Output the (x, y) coordinate of the center of the cell containing the given text.  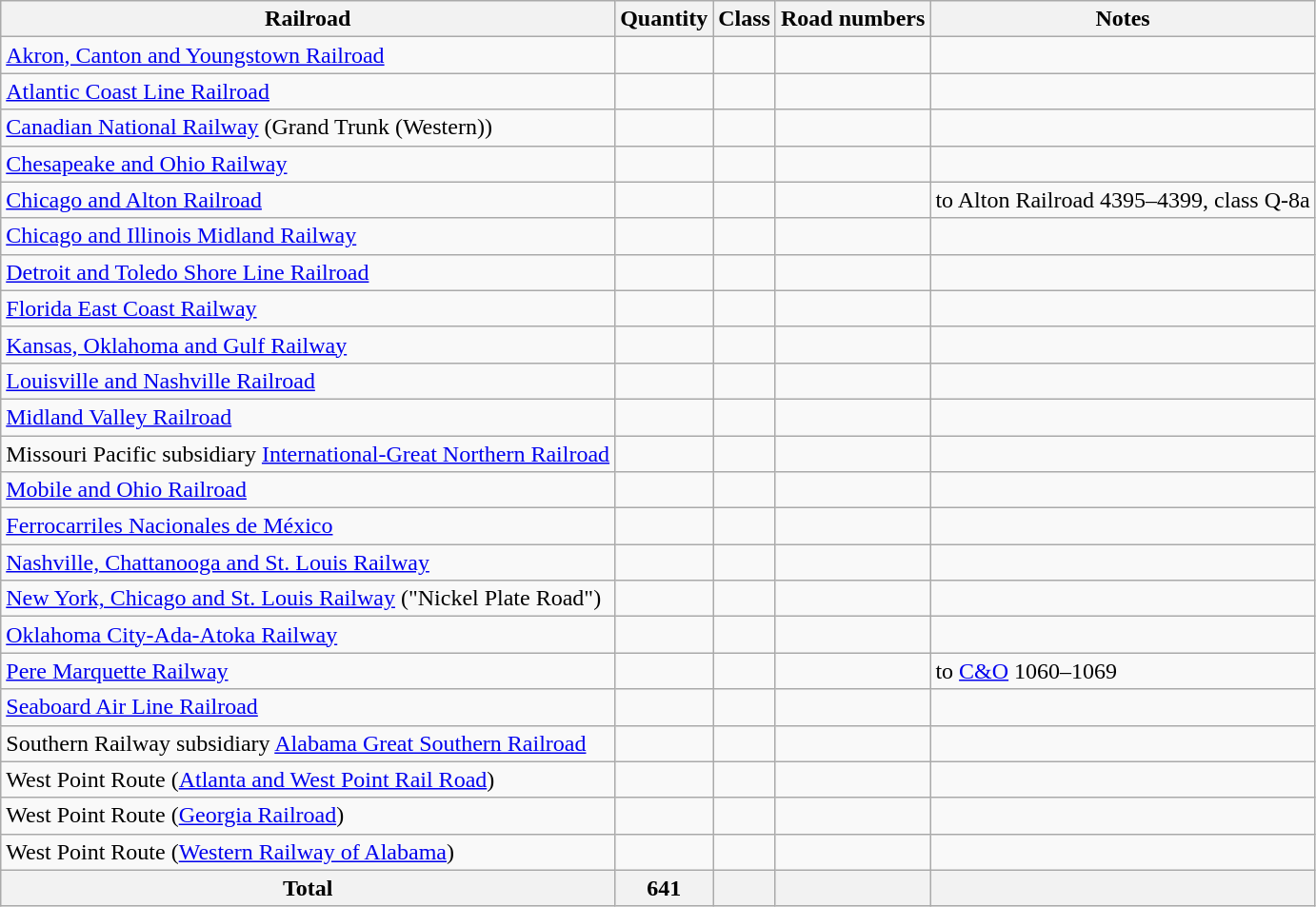
Florida East Coast Railway (309, 308)
Quantity (665, 19)
Railroad (309, 19)
Chesapeake and Ohio Railway (309, 164)
to Alton Railroad 4395–4399, class Q-8a (1123, 200)
Missouri Pacific subsidiary International-Great Northern Railroad (309, 454)
Chicago and Alton Railroad (309, 200)
641 (665, 888)
Nashville, Chattanooga and St. Louis Railway (309, 562)
Total (309, 888)
West Point Route (Western Railway of Alabama) (309, 852)
Ferrocarriles Nacionales de México (309, 526)
Road numbers (852, 19)
Seaboard Air Line Railroad (309, 707)
Southern Railway subsidiary Alabama Great Southern Railroad (309, 743)
Atlantic Coast Line Railroad (309, 91)
Mobile and Ohio Railroad (309, 490)
Canadian National Railway (Grand Trunk (Western)) (309, 128)
Akron, Canton and Youngstown Railroad (309, 55)
Chicago and Illinois Midland Railway (309, 236)
Detroit and Toledo Shore Line Railroad (309, 272)
West Point Route (Georgia Railroad) (309, 816)
Class (745, 19)
West Point Route (Atlanta and West Point Rail Road) (309, 779)
Oklahoma City-Ada-Atoka Railway (309, 635)
to C&O 1060–1069 (1123, 671)
New York, Chicago and St. Louis Railway ("Nickel Plate Road") (309, 599)
Pere Marquette Railway (309, 671)
Midland Valley Railroad (309, 417)
Louisville and Nashville Railroad (309, 381)
Kansas, Oklahoma and Gulf Railway (309, 345)
Notes (1123, 19)
